Identify which cell holds the provided text, then report its [x, y] central coordinate. 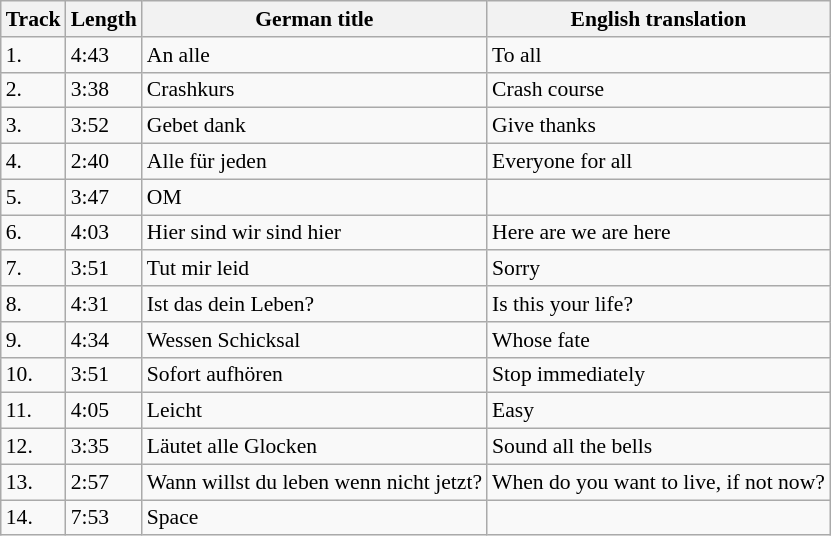
Ist das dein Leben? [314, 304]
Whose fate [658, 340]
Length [104, 19]
English translation [658, 19]
12. [34, 447]
Gebet dank [314, 126]
Is this your life? [658, 304]
10. [34, 375]
Track [34, 19]
Here are we are here [658, 233]
German title [314, 19]
4:05 [104, 411]
Wessen Schicksal [314, 340]
Stop immediately [658, 375]
11. [34, 411]
2. [34, 90]
3. [34, 126]
Everyone for all [658, 162]
3:35 [104, 447]
Give thanks [658, 126]
Leicht [314, 411]
4:03 [104, 233]
4:34 [104, 340]
OM [314, 197]
Easy [658, 411]
Crash course [658, 90]
4:43 [104, 55]
Sound all the bells [658, 447]
1. [34, 55]
2:57 [104, 482]
8. [34, 304]
Sofort aufhören [314, 375]
Alle für jeden [314, 162]
7. [34, 269]
13. [34, 482]
7:53 [104, 518]
Sorry [658, 269]
14. [34, 518]
To all [658, 55]
3:38 [104, 90]
3:52 [104, 126]
4. [34, 162]
3:47 [104, 197]
An alle [314, 55]
Wann willst du leben wenn nicht jetzt? [314, 482]
Crashkurs [314, 90]
9. [34, 340]
Tut mir leid [314, 269]
4:31 [104, 304]
Hier sind wir sind hier [314, 233]
6. [34, 233]
When do you want to live, if not now? [658, 482]
Läutet alle Glocken [314, 447]
Space [314, 518]
2:40 [104, 162]
5. [34, 197]
